Search for the cell housing the specified text and yield its (X, Y) center coordinate. 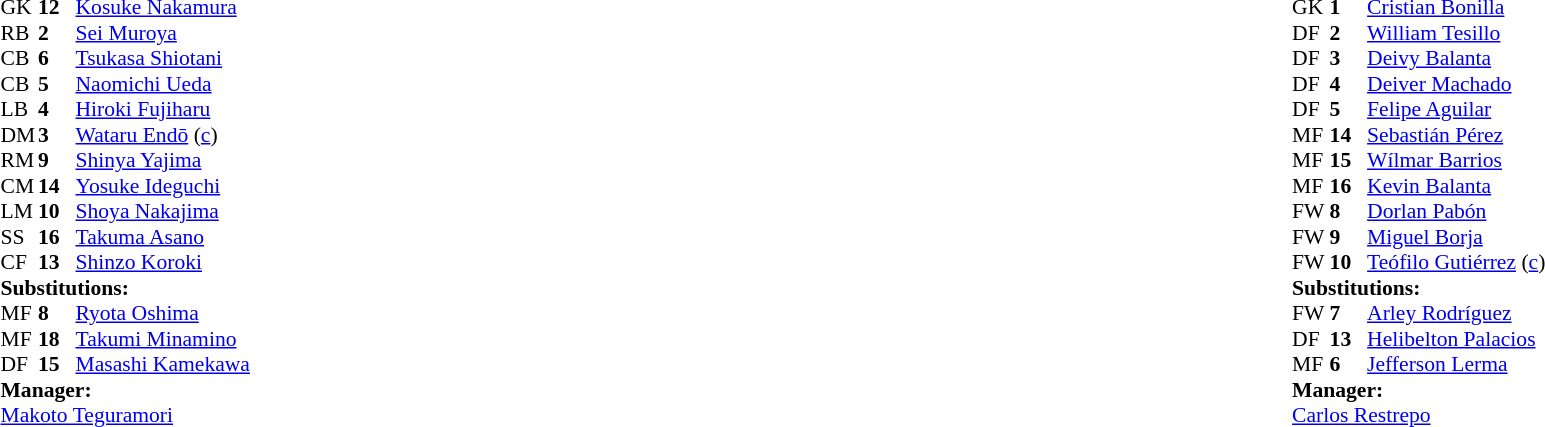
CF (19, 263)
Shoya Nakajima (163, 211)
RB (19, 33)
Shinya Yajima (163, 161)
Arley Rodríguez (1456, 313)
Ryota Oshima (163, 313)
Sebastián Pérez (1456, 135)
SS (19, 237)
Masashi Kamekawa (163, 365)
Jefferson Lerma (1456, 365)
LM (19, 211)
Shinzo Koroki (163, 263)
CM (19, 186)
LB (19, 109)
RM (19, 161)
Tsukasa Shiotani (163, 59)
Helibelton Palacios (1456, 339)
Hiroki Fujiharu (163, 109)
Sei Muroya (163, 33)
Naomichi Ueda (163, 84)
Miguel Borja (1456, 237)
DM (19, 135)
18 (57, 339)
Dorlan Pabón (1456, 211)
Takumi Minamino (163, 339)
Teófilo Gutiérrez (c) (1456, 263)
Deiver Machado (1456, 84)
Kevin Balanta (1456, 186)
William Tesillo (1456, 33)
7 (1349, 313)
Yosuke Ideguchi (163, 186)
Takuma Asano (163, 237)
Felipe Aguilar (1456, 109)
Wílmar Barrios (1456, 161)
Deivy Balanta (1456, 59)
Wataru Endō (c) (163, 135)
